From the cell containing the given text, extract its center point as (X, Y) coordinate. 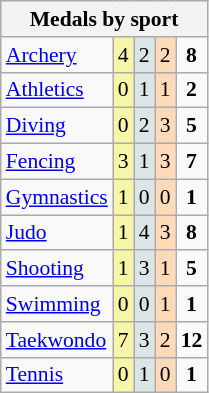
Tennis (57, 375)
Taekwondo (57, 340)
Gymnastics (57, 197)
Diving (57, 126)
Medals by sport (104, 19)
Fencing (57, 162)
Archery (57, 55)
Shooting (57, 269)
Judo (57, 233)
12 (192, 340)
Swimming (57, 304)
Athletics (57, 90)
